Determine the [X, Y] coordinate at the center of the cell enclosing the given text.  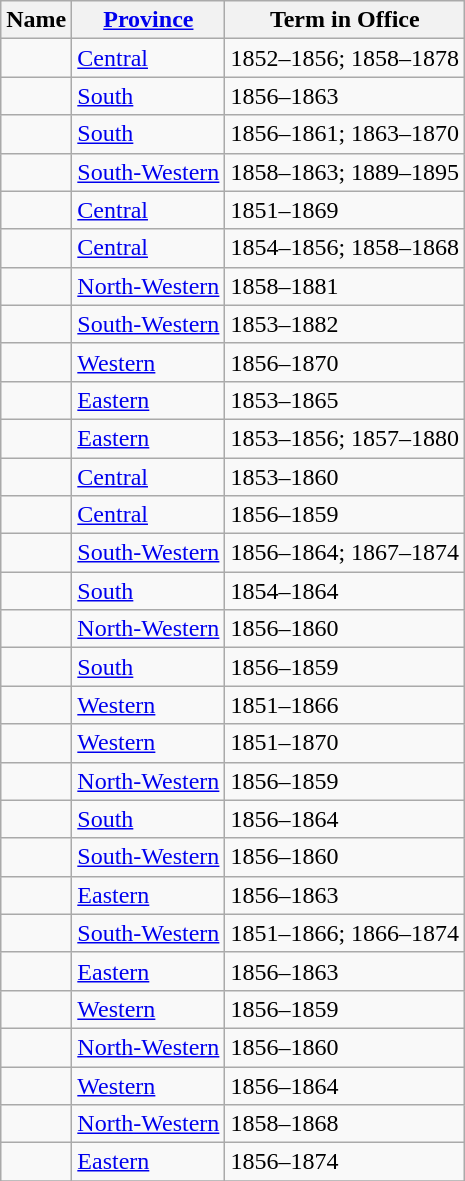
1853–1882 [345, 324]
Name [36, 20]
1856–1870 [345, 362]
1856–1864; 1867–1874 [345, 553]
1858–1863; 1889–1895 [345, 172]
1854–1856; 1858–1868 [345, 248]
1851–1866; 1866–1874 [345, 933]
Term in Office [345, 20]
Province [148, 20]
1858–1881 [345, 286]
1853–1856; 1857–1880 [345, 438]
1853–1865 [345, 400]
1856–1874 [345, 1162]
1853–1860 [345, 477]
1858–1868 [345, 1124]
1852–1856; 1858–1878 [345, 58]
1851–1866 [345, 705]
1851–1869 [345, 210]
1851–1870 [345, 743]
1856–1861; 1863–1870 [345, 134]
1854–1864 [345, 591]
